Extract the (X, Y) coordinate from the center of the cell holding the provided text.  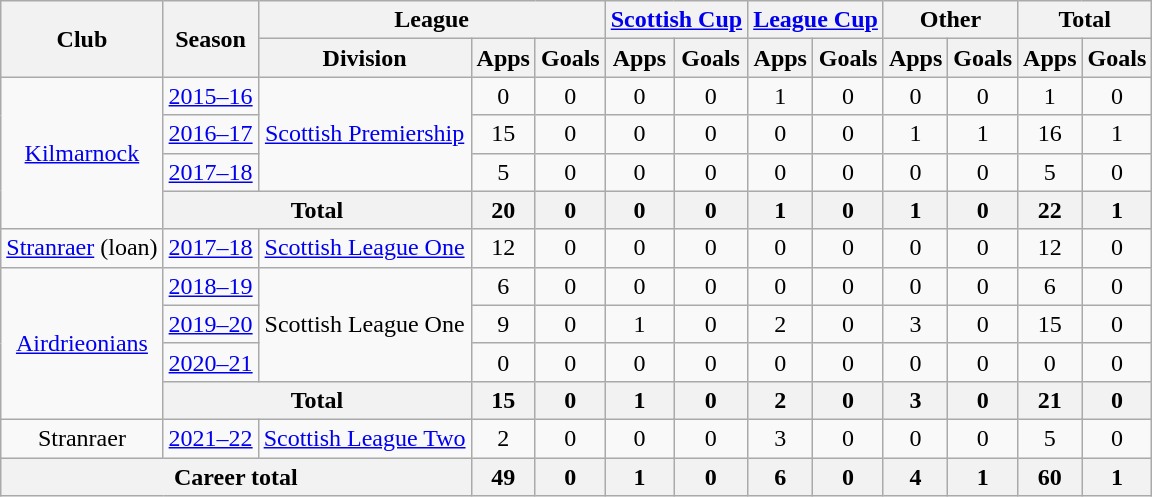
20 (503, 210)
League (432, 20)
League Cup (816, 20)
Stranraer (loan) (82, 248)
2016–17 (210, 134)
4 (915, 477)
2021–22 (210, 438)
60 (1050, 477)
Season (210, 39)
21 (1050, 400)
49 (503, 477)
22 (1050, 210)
16 (1050, 134)
Scottish Premiership (364, 134)
2019–20 (210, 324)
9 (503, 324)
Other (950, 20)
Club (82, 39)
Stranraer (82, 438)
2015–16 (210, 96)
Career total (236, 477)
Kilmarnock (82, 153)
Scottish League Two (364, 438)
Division (364, 58)
Airdrieonians (82, 343)
Scottish Cup (676, 20)
2020–21 (210, 362)
2018–19 (210, 286)
